Find where the given text appears and provide that cell's center as (x, y) coordinate. 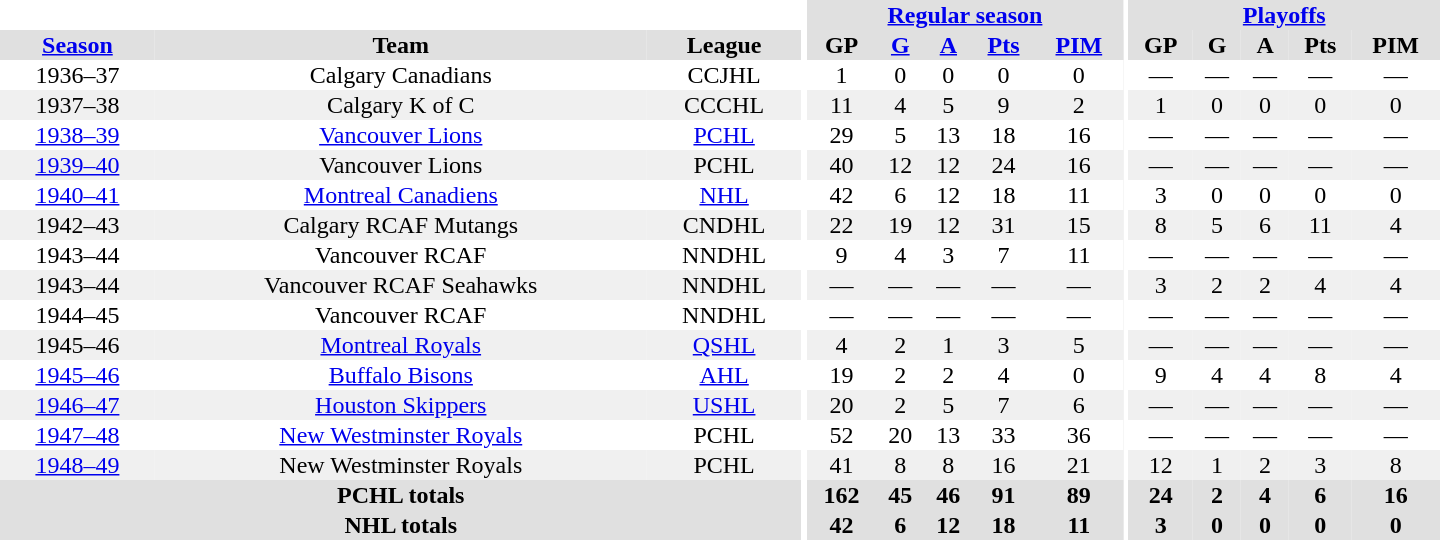
45 (900, 495)
QSHL (724, 345)
Houston Skippers (401, 405)
1947–48 (78, 435)
1938–39 (78, 135)
1948–49 (78, 465)
46 (948, 495)
Calgary Canadians (401, 75)
1944–45 (78, 315)
33 (1003, 435)
21 (1079, 465)
1940–41 (78, 195)
CCCHL (724, 105)
Team (401, 45)
AHL (724, 375)
Calgary K of C (401, 105)
22 (842, 225)
CNDHL (724, 225)
91 (1003, 495)
CCJHL (724, 75)
USHL (724, 405)
League (724, 45)
Montreal Canadiens (401, 195)
1939–40 (78, 165)
Montreal Royals (401, 345)
1937–38 (78, 105)
36 (1079, 435)
Buffalo Bisons (401, 375)
29 (842, 135)
NHL (724, 195)
Vancouver RCAF Seahawks (401, 285)
Season (78, 45)
31 (1003, 225)
1936–37 (78, 75)
89 (1079, 495)
1946–47 (78, 405)
Playoffs (1284, 15)
NHL totals (401, 525)
PCHL totals (401, 495)
40 (842, 165)
15 (1079, 225)
Regular season (965, 15)
41 (842, 465)
Calgary RCAF Mutangs (401, 225)
162 (842, 495)
1942–43 (78, 225)
52 (842, 435)
